Provide the (x, y) coordinate of the cell's center where the given text is located.  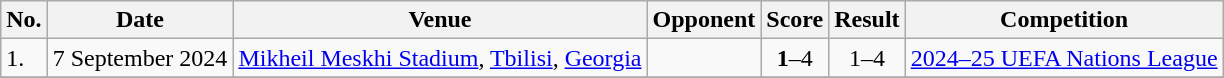
Date (140, 20)
No. (24, 20)
2024–25 UEFA Nations League (1064, 58)
Venue (440, 20)
Result (867, 20)
7 September 2024 (140, 58)
Mikheil Meskhi Stadium, Tbilisi, Georgia (440, 58)
1. (24, 58)
Opponent (704, 20)
Competition (1064, 20)
Score (795, 20)
